Determine the (x, y) coordinate at the center of the cell enclosing the given text.  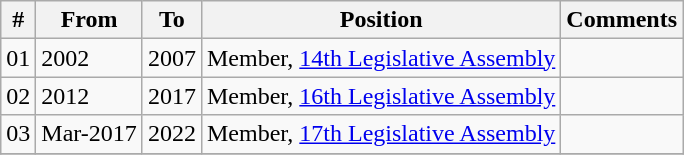
01 (18, 58)
Member, 14th Legislative Assembly (380, 58)
03 (18, 134)
2007 (172, 58)
Member, 16th Legislative Assembly (380, 96)
2002 (90, 58)
2022 (172, 134)
From (90, 20)
02 (18, 96)
Comments (622, 20)
Mar-2017 (90, 134)
Position (380, 20)
Member, 17th Legislative Assembly (380, 134)
# (18, 20)
2012 (90, 96)
2017 (172, 96)
To (172, 20)
